Locate the cell with the specified text and output its [x, y] center coordinate. 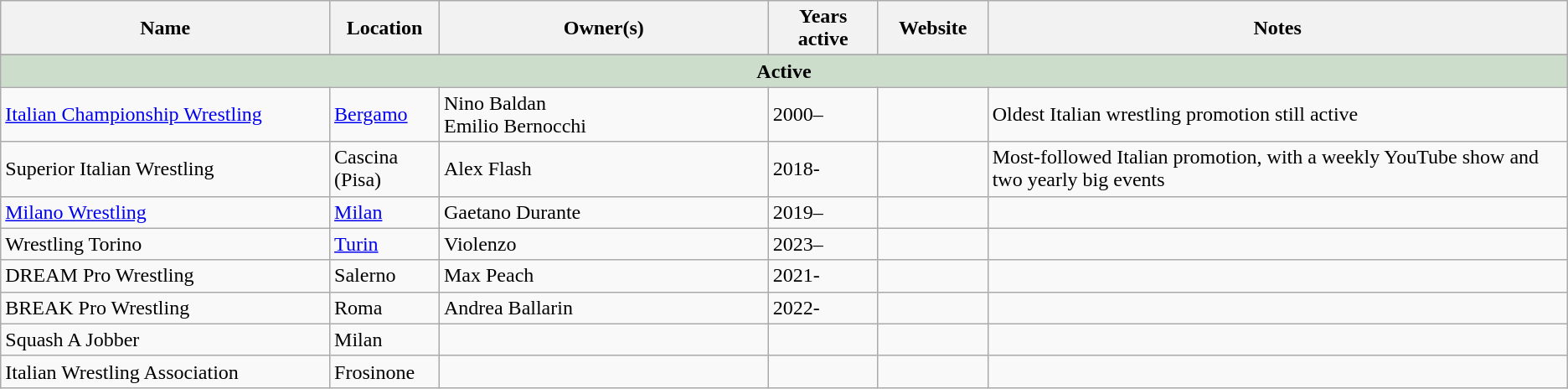
Gaetano Durante [603, 212]
Active [784, 71]
Frosinone [385, 371]
2023– [823, 244]
Oldest Italian wrestling promotion still active [1277, 114]
DREAM Pro Wrestling [166, 276]
Notes [1277, 29]
2021- [823, 276]
Italian Wrestling Association [166, 371]
Wrestling Torino [166, 244]
Milano Wrestling [166, 212]
Violenzo [603, 244]
Max Peach [603, 276]
Italian Championship Wrestling [166, 114]
2000– [823, 114]
Nino BaldanEmilio Bernocchi [603, 114]
Owner(s) [603, 29]
Salerno [385, 276]
Website [933, 29]
Name [166, 29]
Bergamo [385, 114]
Cascina (Pisa) [385, 169]
Years active [823, 29]
2018- [823, 169]
Most-followed Italian promotion, with a weekly YouTube show and two yearly big events [1277, 169]
2019– [823, 212]
Alex Flash [603, 169]
Location [385, 29]
Turin [385, 244]
Andrea Ballarin [603, 308]
2022- [823, 308]
Squash A Jobber [166, 340]
Roma [385, 308]
Superior Italian Wrestling [166, 169]
BREAK Pro Wrestling [166, 308]
